Capture the cell that displays the provided text and extract its (X, Y) central coordinate. 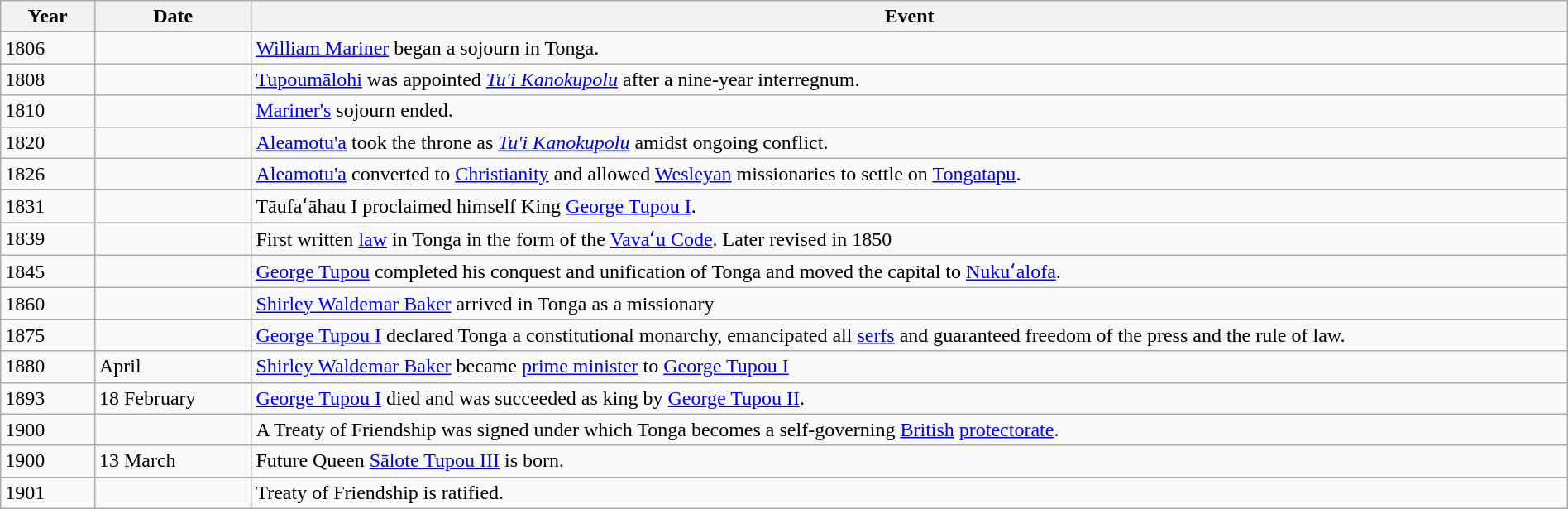
April (172, 367)
1820 (48, 142)
Date (172, 17)
Mariner's sojourn ended. (910, 111)
Event (910, 17)
Tāufaʻāhau I proclaimed himself King George Tupou I. (910, 206)
1806 (48, 48)
1810 (48, 111)
Shirley Waldemar Baker arrived in Tonga as a missionary (910, 304)
Future Queen Sālote Tupou III is born. (910, 461)
Treaty of Friendship is ratified. (910, 492)
13 March (172, 461)
Aleamotu'a converted to Christianity and allowed Wesleyan missionaries to settle on Tongatapu. (910, 174)
Aleamotu'a took the throne as Tu'i Kanokupolu amidst ongoing conflict. (910, 142)
1808 (48, 79)
Tupoumālohi was appointed Tu'i Kanokupolu after a nine-year interregnum. (910, 79)
1839 (48, 239)
1860 (48, 304)
1893 (48, 398)
1880 (48, 367)
First written law in Tonga in the form of the Vavaʻu Code. Later revised in 1850 (910, 239)
Shirley Waldemar Baker became prime minister to George Tupou I (910, 367)
1901 (48, 492)
Year (48, 17)
18 February (172, 398)
1845 (48, 271)
1831 (48, 206)
1826 (48, 174)
George Tupou completed his conquest and unification of Tonga and moved the capital to Nukuʻalofa. (910, 271)
George Tupou I died and was succeeded as king by George Tupou II. (910, 398)
William Mariner began a sojourn in Tonga. (910, 48)
1875 (48, 335)
George Tupou I declared Tonga a constitutional monarchy, emancipated all serfs and guaranteed freedom of the press and the rule of law. (910, 335)
A Treaty of Friendship was signed under which Tonga becomes a self-governing British protectorate. (910, 430)
